Pinpoint the cell where the given text exists, returning its [x, y] midpoint coordinate. 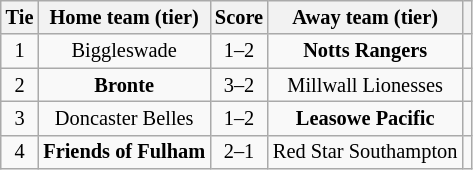
4 [20, 152]
Notts Rangers [365, 51]
2 [20, 85]
1 [20, 51]
Doncaster Belles [124, 118]
Leasowe Pacific [365, 118]
Red Star Southampton [365, 152]
Home team (tier) [124, 17]
Tie [20, 17]
3 [20, 118]
Friends of Fulham [124, 152]
3–2 [239, 85]
Biggleswade [124, 51]
Away team (tier) [365, 17]
Millwall Lionesses [365, 85]
Bronte [124, 85]
2–1 [239, 152]
Score [239, 17]
